Search for the cell housing the specified text and yield its [x, y] center coordinate. 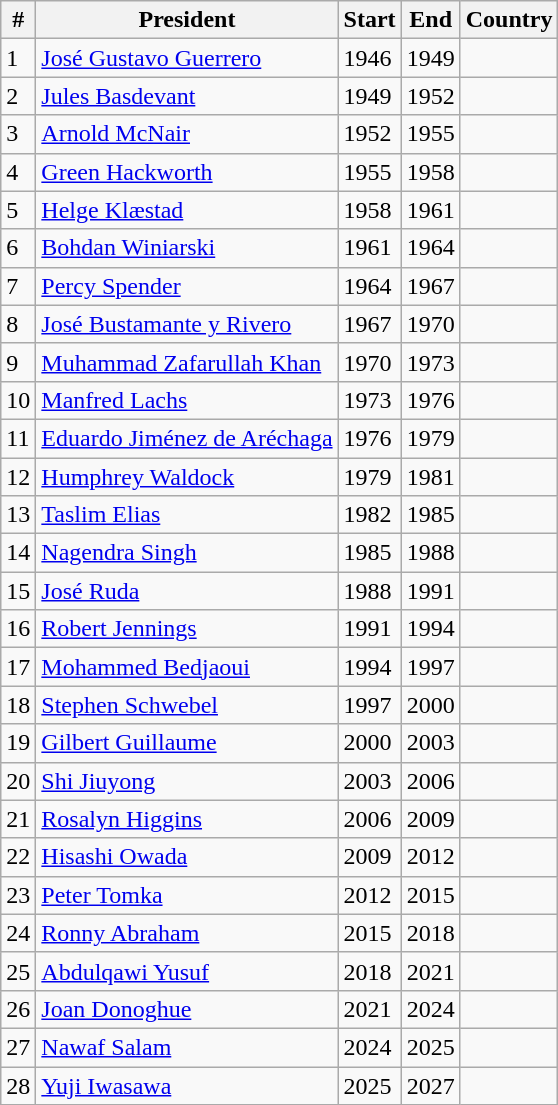
Taslim Elias [187, 515]
Helge Klæstad [187, 210]
13 [18, 515]
Robert Jennings [187, 629]
President [187, 20]
17 [18, 667]
19 [18, 743]
Hisashi Owada [187, 857]
Percy Spender [187, 286]
Gilbert Guillaume [187, 743]
5 [18, 210]
José Ruda [187, 591]
25 [18, 971]
Rosalyn Higgins [187, 819]
Humphrey Waldock [187, 477]
14 [18, 553]
Eduardo Jiménez de Aréchaga [187, 438]
Abdulqawi Yusuf [187, 971]
12 [18, 477]
Shi Jiuyong [187, 781]
Yuji Iwasawa [187, 1085]
21 [18, 819]
7 [18, 286]
1946 [370, 58]
Manfred Lachs [187, 400]
9 [18, 362]
10 [18, 400]
Nawaf Salam [187, 1047]
Mohammed Bedjaoui [187, 667]
2 [18, 96]
Joan Donoghue [187, 1009]
8 [18, 324]
Bohdan Winiarski [187, 248]
24 [18, 933]
16 [18, 629]
José Bustamante y Rivero [187, 324]
11 [18, 438]
18 [18, 705]
6 [18, 248]
20 [18, 781]
Nagendra Singh [187, 553]
Country [509, 20]
4 [18, 172]
José Gustavo Guerrero [187, 58]
1982 [370, 515]
15 [18, 591]
1981 [430, 477]
Arnold McNair [187, 134]
Ronny Abraham [187, 933]
End [430, 20]
Peter Tomka [187, 895]
Stephen Schwebel [187, 705]
# [18, 20]
Jules Basdevant [187, 96]
Green Hackworth [187, 172]
26 [18, 1009]
1 [18, 58]
23 [18, 895]
22 [18, 857]
2027 [430, 1085]
27 [18, 1047]
3 [18, 134]
28 [18, 1085]
Muhammad Zafarullah Khan [187, 362]
Start [370, 20]
